For the text-containing cell, return its midpoint in [x, y] coordinate format. 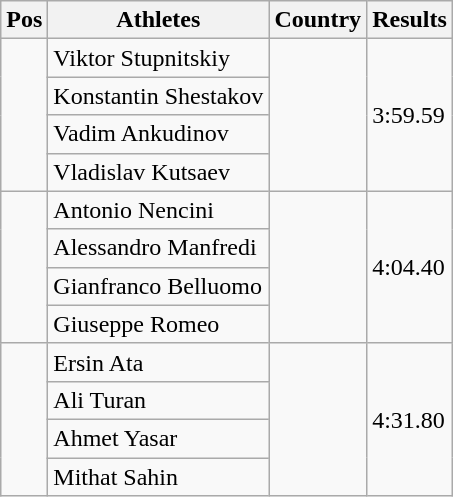
Athletes [158, 20]
Pos [24, 20]
Konstantin Shestakov [158, 96]
Mithat Sahin [158, 477]
4:31.80 [410, 419]
4:04.40 [410, 267]
3:59.59 [410, 115]
Ali Turan [158, 400]
Country [318, 20]
Antonio Nencini [158, 210]
Vadim Ankudinov [158, 134]
Ersin Ata [158, 362]
Giuseppe Romeo [158, 324]
Gianfranco Belluomo [158, 286]
Ahmet Yasar [158, 438]
Viktor Stupnitskiy [158, 58]
Alessandro Manfredi [158, 248]
Results [410, 20]
Vladislav Kutsaev [158, 172]
